Pinpoint the cell where the given text exists, returning its [x, y] midpoint coordinate. 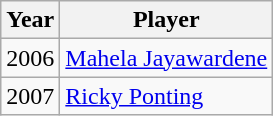
Mahela Jayawardene [166, 58]
2007 [30, 96]
2006 [30, 58]
Ricky Ponting [166, 96]
Year [30, 20]
Player [166, 20]
